Provide the [x, y] coordinate of the cell's center where the given text is located.  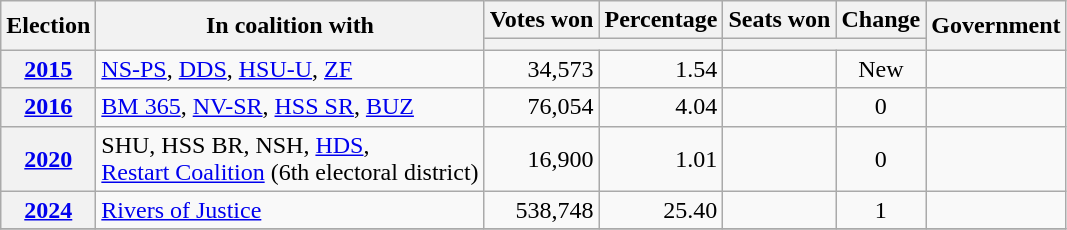
1 [881, 210]
34,573 [542, 69]
BM 365, NV-SR, HSS SR, BUZ [290, 107]
Seats won [780, 20]
In coalition with [290, 26]
1.01 [661, 158]
Percentage [661, 20]
Votes won [542, 20]
SHU, HSS BR, NSH, HDS,Restart Coalition (6th electoral district) [290, 158]
2016 [48, 107]
New [881, 69]
Change [881, 20]
538,748 [542, 210]
Rivers of Justice [290, 210]
Election [48, 26]
25.40 [661, 210]
1.54 [661, 69]
2015 [48, 69]
76,054 [542, 107]
2024 [48, 210]
Government [996, 26]
4.04 [661, 107]
2020 [48, 158]
16,900 [542, 158]
NS-PS, DDS, HSU-U, ZF [290, 69]
